Identify which cell holds the provided text, then report its (x, y) central coordinate. 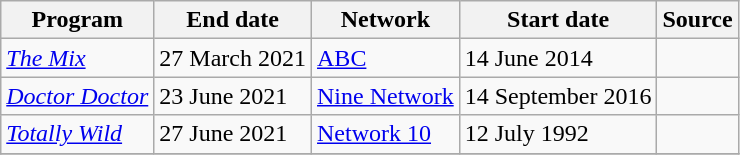
Network 10 (386, 134)
14 June 2014 (558, 58)
27 March 2021 (233, 58)
12 July 1992 (558, 134)
23 June 2021 (233, 96)
Start date (558, 20)
Source (698, 20)
Nine Network (386, 96)
Totally Wild (78, 134)
27 June 2021 (233, 134)
ABC (386, 58)
Doctor Doctor (78, 96)
14 September 2016 (558, 96)
End date (233, 20)
Program (78, 20)
Network (386, 20)
The Mix (78, 58)
